Provide the (X, Y) coordinate of the cell's center where the given text is located.  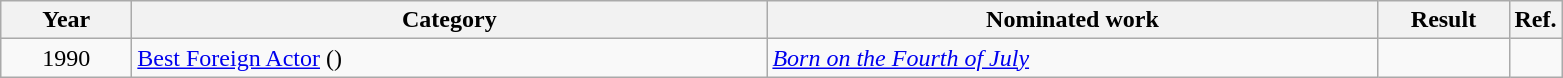
Ref. (1536, 20)
Best Foreign Actor () (450, 58)
Born on the Fourth of July (1072, 58)
1990 (66, 58)
Nominated work (1072, 20)
Category (450, 20)
Year (66, 20)
Result (1444, 20)
